Locate the cell with the specified text and output its (x, y) center coordinate. 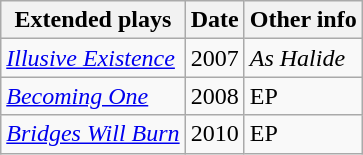
2007 (214, 58)
Bridges Will Burn (93, 134)
2010 (214, 134)
2008 (214, 96)
Extended plays (93, 20)
As Halide (303, 58)
Illusive Existence (93, 58)
Date (214, 20)
Other info (303, 20)
Becoming One (93, 96)
